Capture the cell that displays the provided text and extract its [X, Y] central coordinate. 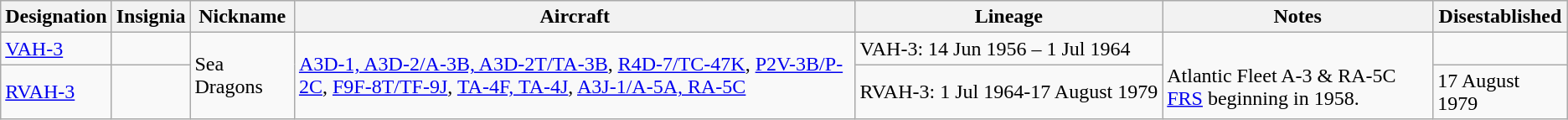
17 August 1979 [1501, 92]
Designation [56, 17]
Lineage [1008, 17]
Disestablished [1501, 17]
Notes [1298, 17]
VAH-3: 14 Jun 1956 – 1 Jul 1964 [1008, 49]
Insignia [151, 17]
VAH-3 [56, 49]
RVAH-3: 1 Jul 1964-17 August 1979 [1008, 92]
Nickname [242, 17]
A3D-1, A3D-2/A-3B, A3D-2T/TA-3B, R4D-7/TC-47K, P2V-3B/P-2C, F9F-8T/TF-9J, TA-4F, TA-4J, A3J-1/A-5A, RA-5C [575, 76]
Atlantic Fleet A-3 & RA-5C FRS beginning in 1958. [1298, 76]
Sea Dragons [242, 76]
Aircraft [575, 17]
RVAH-3 [56, 92]
